From the cell containing the given text, extract its center point as [X, Y] coordinate. 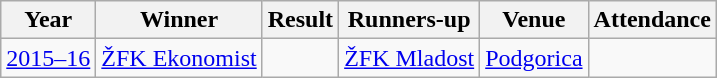
Result [300, 20]
ŽFK Mladost [410, 58]
ŽFK Ekonomist [179, 58]
Attendance [652, 20]
Venue [534, 20]
Year [48, 20]
Winner [179, 20]
Podgorica [534, 58]
2015–16 [48, 58]
Runners-up [410, 20]
